Extract the (x, y) coordinate from the center of the cell holding the provided text.  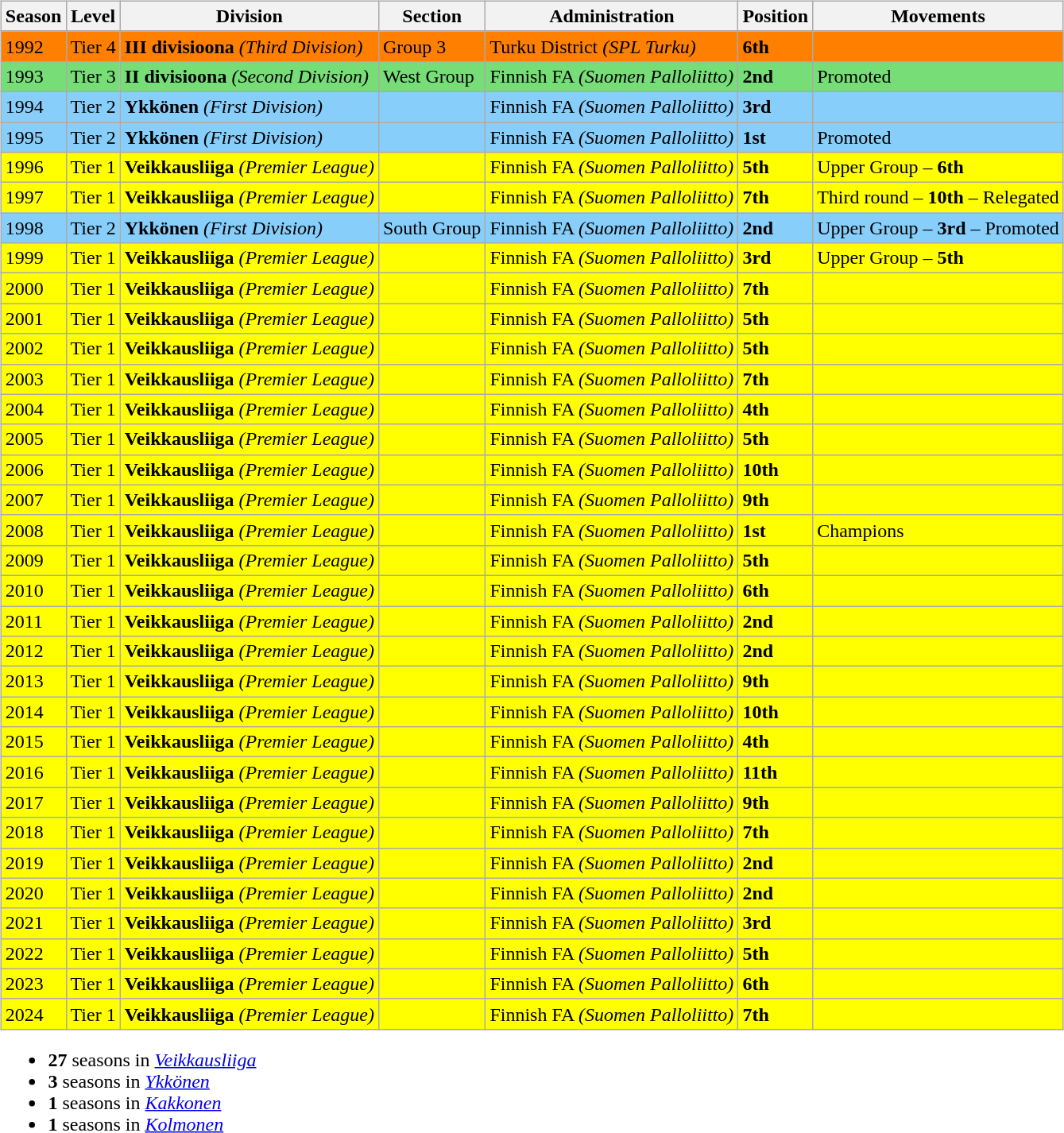
2005 (33, 439)
Turku District (SPL Turku) (612, 46)
III divisioona (Third Division) (250, 46)
Tier 3 (93, 76)
Upper Group – 6th (938, 168)
Movements (938, 16)
2009 (33, 560)
1995 (33, 137)
2012 (33, 652)
Tier 4 (93, 46)
2014 (33, 712)
Upper Group – 3rd – Promoted (938, 228)
2004 (33, 409)
1999 (33, 258)
11th (776, 772)
2010 (33, 590)
Upper Group – 5th (938, 258)
Champions (938, 530)
2006 (33, 470)
1998 (33, 228)
2016 (33, 772)
2013 (33, 682)
South Group (431, 228)
2019 (33, 863)
2018 (33, 833)
2023 (33, 984)
2008 (33, 530)
Division (250, 16)
Administration (612, 16)
Season (33, 16)
West Group (431, 76)
2022 (33, 953)
Section (431, 16)
2002 (33, 349)
1997 (33, 198)
2007 (33, 500)
2017 (33, 802)
2015 (33, 742)
1992 (33, 46)
2011 (33, 621)
Third round – 10th – Relegated (938, 198)
2020 (33, 893)
2003 (33, 379)
2021 (33, 923)
1993 (33, 76)
Level (93, 16)
2000 (33, 288)
Position (776, 16)
Group 3 (431, 46)
1994 (33, 106)
II divisioona (Second Division) (250, 76)
1996 (33, 168)
2024 (33, 1014)
2001 (33, 319)
